Detect which cell encompasses the target text, then output its (x, y) center coordinate. 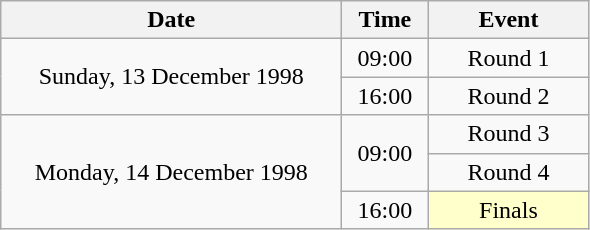
Finals (508, 210)
Round 3 (508, 134)
Date (172, 20)
Round 1 (508, 58)
Monday, 14 December 1998 (172, 172)
Round 2 (508, 96)
Sunday, 13 December 1998 (172, 77)
Time (385, 20)
Event (508, 20)
Round 4 (508, 172)
